Output the [X, Y] coordinate of the center of the cell containing the given text.  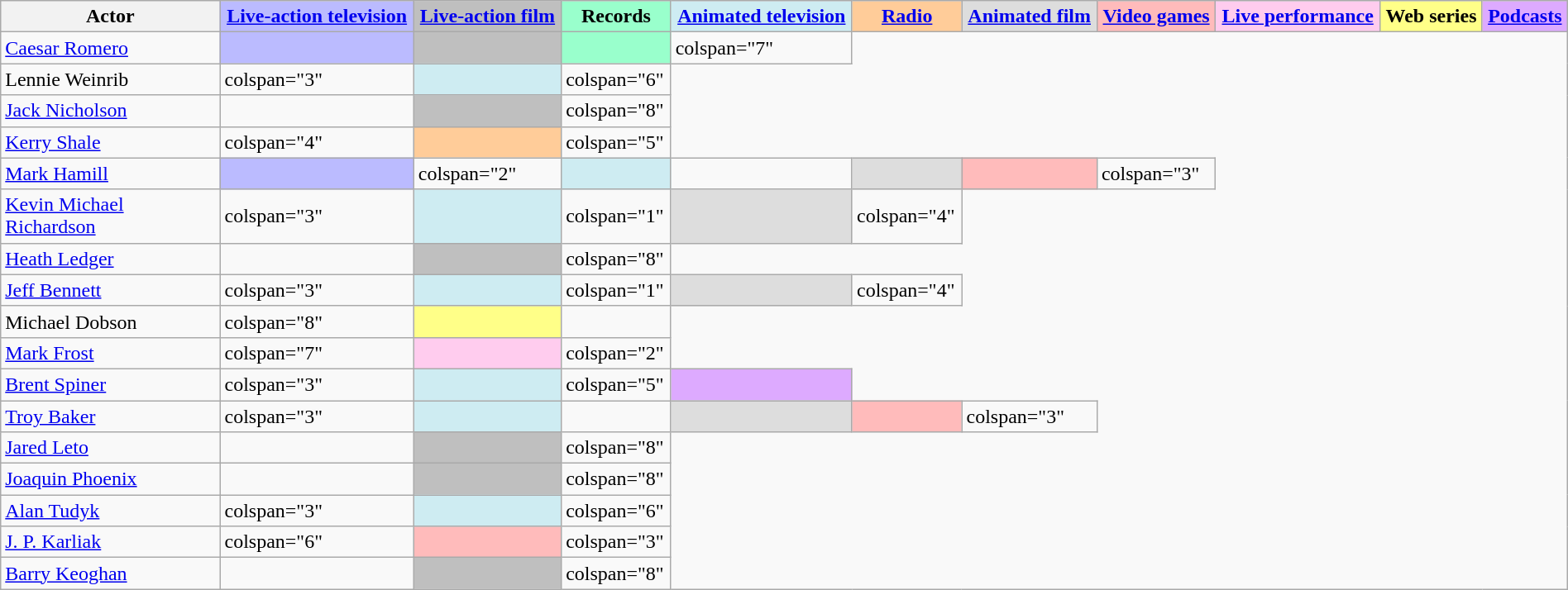
Troy Baker [111, 416]
Live-action television [317, 17]
Caesar Romero [111, 48]
Animated television [761, 17]
Jeff Bennett [111, 290]
Mark Hamill [111, 174]
Records [616, 17]
Brent Spiner [111, 384]
Kerry Shale [111, 142]
Jared Leto [111, 448]
Barry Keoghan [111, 573]
Alan Tudyk [111, 511]
Actor [111, 17]
Lennie Weinrib [111, 79]
Video games [1156, 17]
Michael Dobson [111, 321]
Live performance [1298, 17]
Podcasts [1525, 17]
Animated film [1029, 17]
Mark Frost [111, 353]
Heath Ledger [111, 259]
Kevin Michael Richardson [111, 216]
Live-action film [487, 17]
Joaquin Phoenix [111, 479]
Jack Nicholson [111, 111]
Radio [906, 17]
Web series [1432, 17]
J. P. Karliak [111, 542]
